Find where the given text appears and provide that cell's center as (x, y) coordinate. 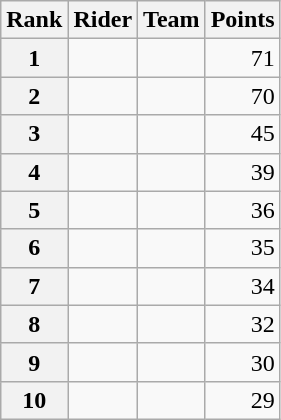
34 (242, 286)
4 (34, 172)
10 (34, 400)
Rider (103, 20)
3 (34, 134)
39 (242, 172)
30 (242, 362)
7 (34, 286)
Points (242, 20)
6 (34, 248)
70 (242, 96)
35 (242, 248)
1 (34, 58)
9 (34, 362)
Rank (34, 20)
32 (242, 324)
Team (172, 20)
2 (34, 96)
36 (242, 210)
29 (242, 400)
71 (242, 58)
5 (34, 210)
45 (242, 134)
8 (34, 324)
